From the cell containing the given text, extract its center point as [x, y] coordinate. 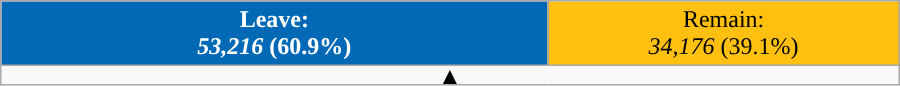
Leave:53,216 (60.9%) [274, 34]
Remain: 34,176 (39.1%) [724, 34]
